Pinpoint the cell where the given text exists, returning its (x, y) midpoint coordinate. 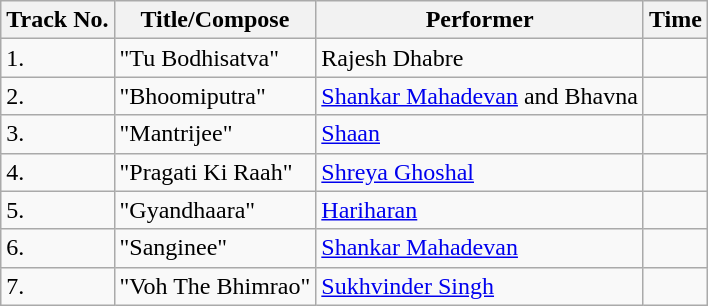
"Sanginee" (215, 248)
4. (58, 172)
"Mantrijee" (215, 134)
1. (58, 58)
"Bhoomiputra" (215, 96)
"Voh The Bhimrao" (215, 286)
7. (58, 286)
Title/Compose (215, 20)
Track No. (58, 20)
5. (58, 210)
3. (58, 134)
"Gyandhaara" (215, 210)
Performer (480, 20)
Shaan (480, 134)
Rajesh Dhabre (480, 58)
Sukhvinder Singh (480, 286)
2. (58, 96)
Hariharan (480, 210)
Shreya Ghoshal (480, 172)
6. (58, 248)
Shankar Mahadevan and Bhavna (480, 96)
Shankar Mahadevan (480, 248)
"Tu Bodhisatva" (215, 58)
"Pragati Ki Raah" (215, 172)
Time (675, 20)
